Identify which cell holds the provided text, then report its [x, y] central coordinate. 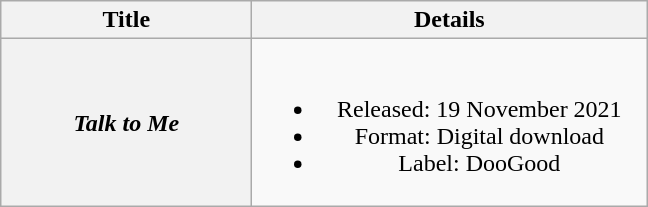
Released: 19 November 2021Format: Digital downloadLabel: DooGood [450, 122]
Details [450, 20]
Title [126, 20]
Talk to Me [126, 122]
